Output the (X, Y) coordinate of the center of the cell containing the given text.  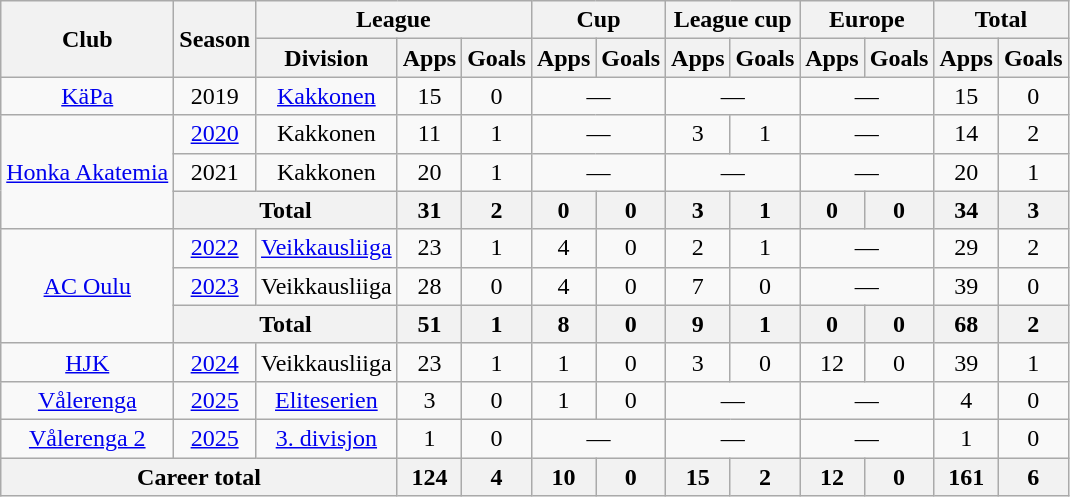
161 (966, 477)
29 (966, 248)
Europe (867, 20)
HJK (88, 362)
11 (429, 134)
14 (966, 134)
2022 (215, 248)
League cup (733, 20)
2023 (215, 286)
3. divisjon (327, 438)
51 (429, 324)
Honka Akatemia (88, 172)
6 (1033, 477)
9 (698, 324)
10 (563, 477)
Career total (199, 477)
Eliteserien (327, 400)
31 (429, 210)
Vålerenga (88, 400)
28 (429, 286)
League (394, 20)
KäPa (88, 96)
68 (966, 324)
2019 (215, 96)
8 (563, 324)
2024 (215, 362)
Cup (598, 20)
Division (327, 58)
Club (88, 39)
2021 (215, 172)
AC Oulu (88, 286)
124 (429, 477)
Season (215, 39)
7 (698, 286)
Vålerenga 2 (88, 438)
2020 (215, 134)
34 (966, 210)
